Provide the (x, y) coordinate of the cell's center where the given text is located.  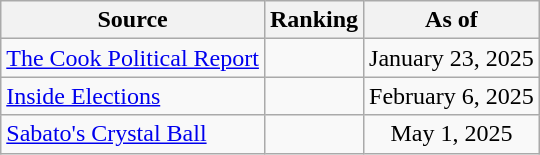
Sabato's Crystal Ball (133, 134)
Inside Elections (133, 96)
As of (452, 20)
January 23, 2025 (452, 58)
The Cook Political Report (133, 58)
May 1, 2025 (452, 134)
Ranking (314, 20)
February 6, 2025 (452, 96)
Source (133, 20)
